Locate the cell with the specified text and output its [x, y] center coordinate. 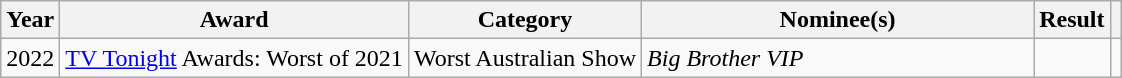
Award [234, 20]
TV Tonight Awards: Worst of 2021 [234, 58]
Nominee(s) [838, 20]
Big Brother VIP [838, 58]
Result [1072, 20]
Category [524, 20]
Year [30, 20]
2022 [30, 58]
Worst Australian Show [524, 58]
